Extract the [X, Y] coordinate from the center of the cell holding the provided text.  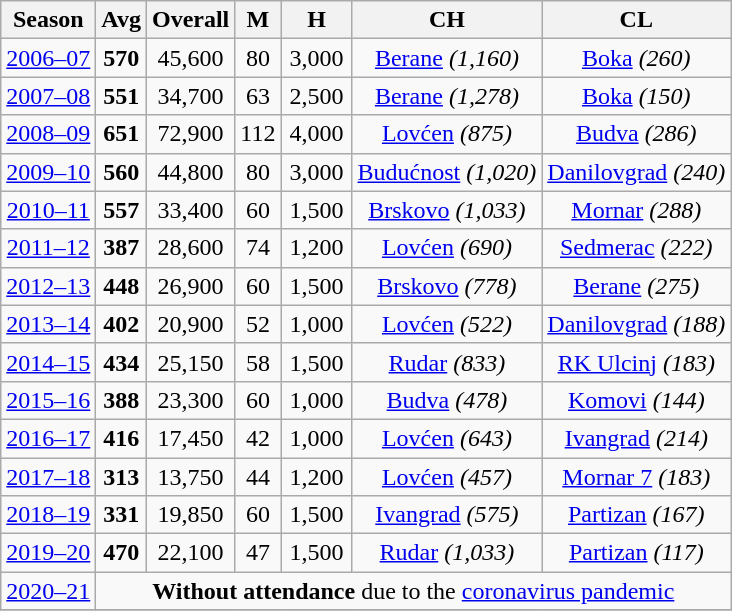
Mornar 7 (183) [636, 477]
Berane (1,160) [447, 58]
Partizan (167) [636, 515]
H [316, 20]
Boka (260) [636, 58]
2012–13 [48, 286]
2019–20 [48, 553]
Boka (150) [636, 96]
34,700 [190, 96]
2010–11 [48, 210]
Rudar (833) [447, 362]
2014–15 [48, 362]
2009–10 [48, 172]
Budva (478) [447, 400]
25,150 [190, 362]
2007–08 [48, 96]
Lovćen (875) [447, 134]
Avg [122, 20]
Danilovgrad (240) [636, 172]
74 [258, 248]
331 [122, 515]
Budućnost (1,020) [447, 172]
387 [122, 248]
570 [122, 58]
Overall [190, 20]
Berane (1,278) [447, 96]
448 [122, 286]
42 [258, 438]
33,400 [190, 210]
2015–16 [48, 400]
2006–07 [48, 58]
Brskovo (778) [447, 286]
58 [258, 362]
2011–12 [48, 248]
47 [258, 553]
CH [447, 20]
2,500 [316, 96]
Season [48, 20]
45,600 [190, 58]
RK Ulcinj (183) [636, 362]
M [258, 20]
2008–09 [48, 134]
28,600 [190, 248]
44 [258, 477]
Ivangrad (214) [636, 438]
26,900 [190, 286]
Partizan (117) [636, 553]
Lovćen (643) [447, 438]
2016–17 [48, 438]
63 [258, 96]
112 [258, 134]
Berane (275) [636, 286]
13,750 [190, 477]
17,450 [190, 438]
Lovćen (690) [447, 248]
44,800 [190, 172]
416 [122, 438]
22,100 [190, 553]
Komovi (144) [636, 400]
72,900 [190, 134]
2020–21 [48, 591]
651 [122, 134]
551 [122, 96]
Lovćen (457) [447, 477]
4,000 [316, 134]
2017–18 [48, 477]
CL [636, 20]
2013–14 [48, 324]
Sedmerac (222) [636, 248]
557 [122, 210]
19,850 [190, 515]
Brskovo (1,033) [447, 210]
52 [258, 324]
Danilovgrad (188) [636, 324]
388 [122, 400]
313 [122, 477]
434 [122, 362]
560 [122, 172]
20,900 [190, 324]
470 [122, 553]
2018–19 [48, 515]
Mornar (288) [636, 210]
Ivangrad (575) [447, 515]
Lovćen (522) [447, 324]
23,300 [190, 400]
Budva (286) [636, 134]
402 [122, 324]
Rudar (1,033) [447, 553]
Without attendance due to the coronavirus pandemic [414, 591]
